Output the [x, y] coordinate of the center of the cell containing the given text.  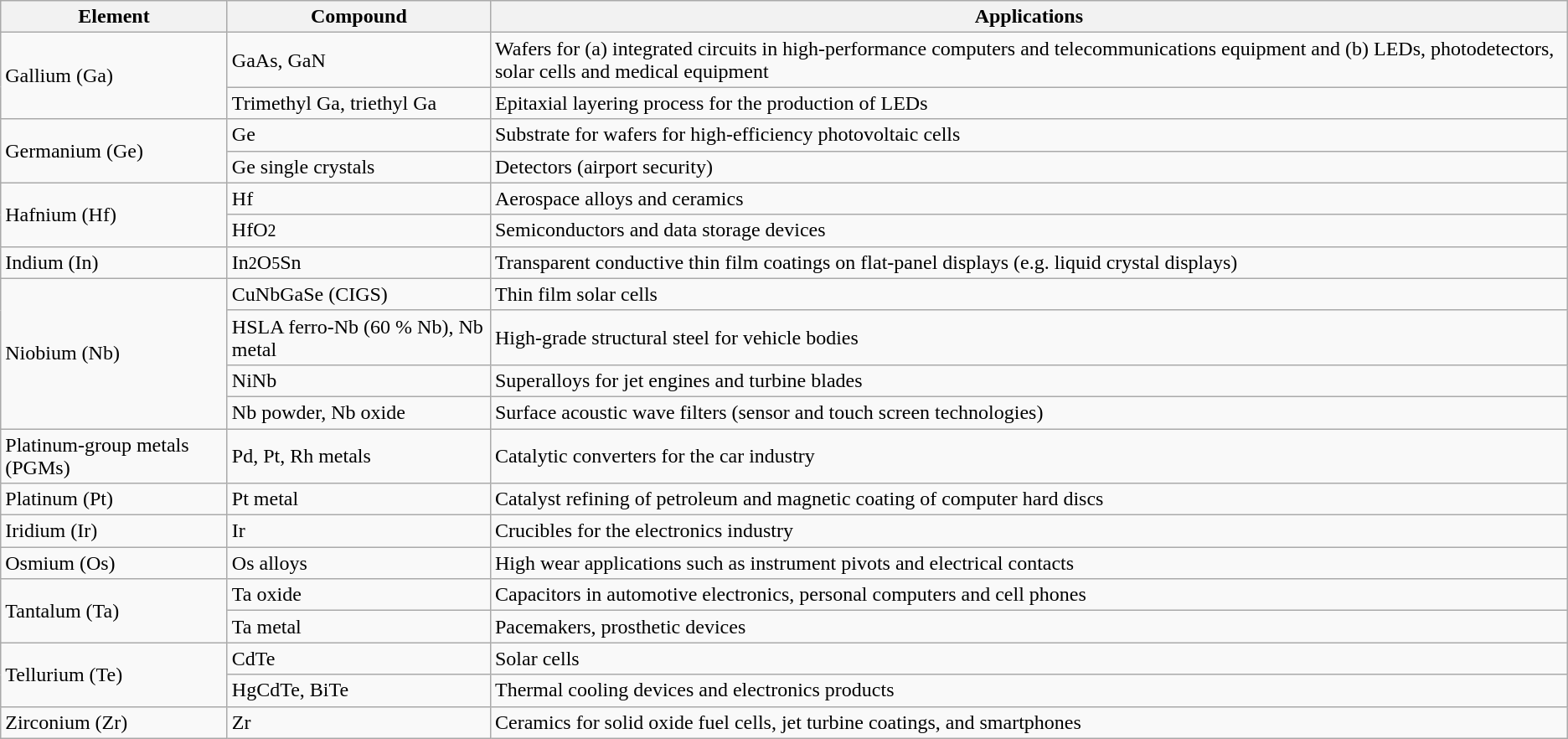
Superalloys for jet engines and turbine blades [1029, 380]
Aerospace alloys and ceramics [1029, 199]
Osmium (Os) [114, 563]
Crucibles for the electronics industry [1029, 531]
HSLA ferro-Nb (60 % Nb), Nb metal [358, 337]
Platinum-group metals (PGMs) [114, 456]
Gallium (Ga) [114, 75]
Epitaxial layering process for the production of LEDs [1029, 103]
Pacemakers, prosthetic devices [1029, 627]
Thermal cooling devices and electronics products [1029, 690]
Tantalum (Ta) [114, 611]
Os alloys [358, 563]
Catalyst refining of petroleum and magnetic coating of computer hard discs [1029, 499]
Detectors (airport security) [1029, 167]
Transparent conductive thin film coatings on flat-panel displays (e.g. liquid crystal displays) [1029, 262]
Ge [358, 135]
CuNbGaSe (CIGS) [358, 294]
Ta oxide [358, 595]
HgCdTe, BiTe [358, 690]
Tellurium (Te) [114, 674]
Pd, Pt, Rh metals [358, 456]
Hf [358, 199]
Nb powder, Nb oxide [358, 412]
Pt metal [358, 499]
Capacitors in automotive electronics, personal computers and cell phones [1029, 595]
Applications [1029, 17]
NiNb [358, 380]
GaAs, GaN [358, 60]
Platinum (Pt) [114, 499]
Trimethyl Ga, triethyl Ga [358, 103]
Ge single crystals [358, 167]
CdTe [358, 659]
Iridium (Ir) [114, 531]
In2O5Sn [358, 262]
Solar cells [1029, 659]
High wear applications such as instrument pivots and electrical contacts [1029, 563]
Hafnium (Hf) [114, 214]
Ta metal [358, 627]
Germanium (Ge) [114, 151]
Niobium (Nb) [114, 354]
Catalytic converters for the car industry [1029, 456]
Zr [358, 722]
Substrate for wafers for high-efficiency photovoltaic cells [1029, 135]
Zirconium (Zr) [114, 722]
Element [114, 17]
Compound [358, 17]
Thin film solar cells [1029, 294]
Ceramics for solid oxide fuel cells, jet turbine coatings, and smartphones [1029, 722]
HfO2 [358, 230]
Surface acoustic wave filters (sensor and touch screen technologies) [1029, 412]
Semiconductors and data storage devices [1029, 230]
High-grade structural steel for vehicle bodies [1029, 337]
Ir [358, 531]
Indium (In) [114, 262]
